Provide the (X, Y) coordinate of the cell's center where the given text is located.  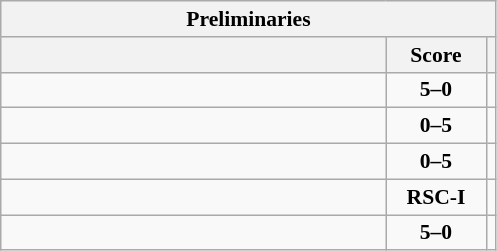
Preliminaries (248, 19)
RSC-I (436, 197)
Score (436, 55)
